Search for the cell housing the specified text and yield its [x, y] center coordinate. 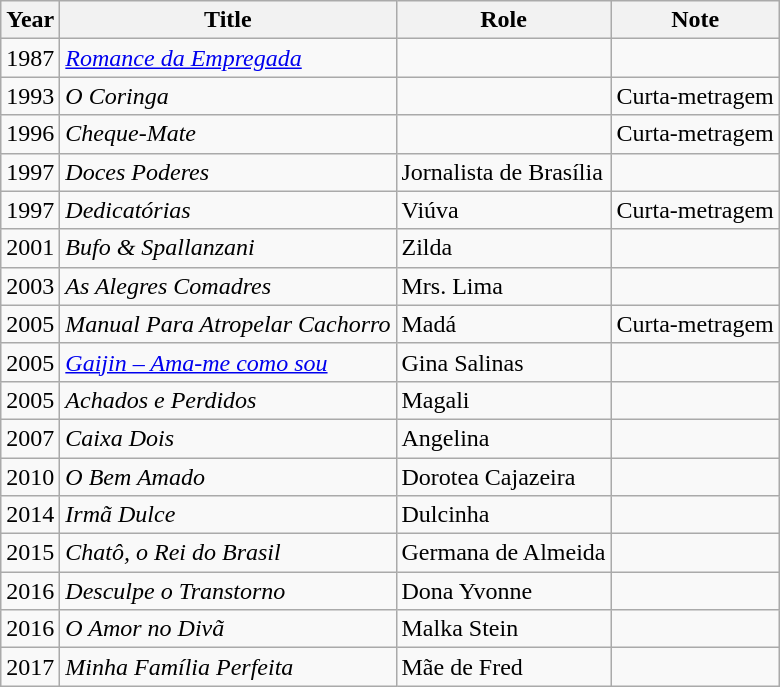
Zilda [504, 248]
Bufo & Spallanzani [228, 248]
1987 [30, 58]
2003 [30, 286]
O Coringa [228, 96]
Year [30, 20]
2007 [30, 438]
Magali [504, 400]
2015 [30, 553]
Doces Poderes [228, 172]
Jornalista de Brasília [504, 172]
Romance da Empregada [228, 58]
2014 [30, 515]
Mrs. Lima [504, 286]
Dedicatórias [228, 210]
Angelina [504, 438]
Note [695, 20]
Achados e Perdidos [228, 400]
Malka Stein [504, 629]
Caixa Dois [228, 438]
1996 [30, 134]
1993 [30, 96]
Germana de Almeida [504, 553]
Dulcinha [504, 515]
Gaijin – Ama-me como sou [228, 362]
Irmã Dulce [228, 515]
2010 [30, 477]
Gina Salinas [504, 362]
Dorotea Cajazeira [504, 477]
Mãe de Fred [504, 667]
Role [504, 20]
2001 [30, 248]
Cheque-Mate [228, 134]
Madá [504, 324]
Minha Família Perfeita [228, 667]
Desculpe o Transtorno [228, 591]
O Amor no Divã [228, 629]
Manual Para Atropelar Cachorro [228, 324]
Chatô, o Rei do Brasil [228, 553]
O Bem Amado [228, 477]
As Alegres Comadres [228, 286]
Title [228, 20]
Viúva [504, 210]
Dona Yvonne [504, 591]
2017 [30, 667]
